Extract the (X, Y) coordinate from the center of the cell holding the provided text.  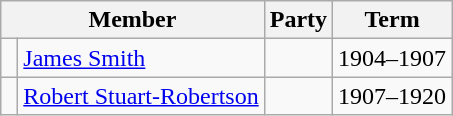
Party (298, 20)
1907–1920 (392, 96)
Term (392, 20)
Robert Stuart-Robertson (141, 96)
1904–1907 (392, 58)
Member (132, 20)
James Smith (141, 58)
